Detect which cell encompasses the target text, then output its (x, y) center coordinate. 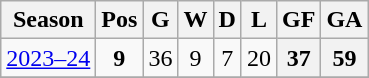
37 (298, 58)
Season (48, 20)
L (258, 20)
GF (298, 20)
D (227, 20)
20 (258, 58)
G (160, 20)
36 (160, 58)
W (196, 20)
Pos (120, 20)
59 (344, 58)
GA (344, 20)
2023–24 (48, 58)
7 (227, 58)
